Scan for the cell matching the given text and deliver its [X, Y] coordinate at center. 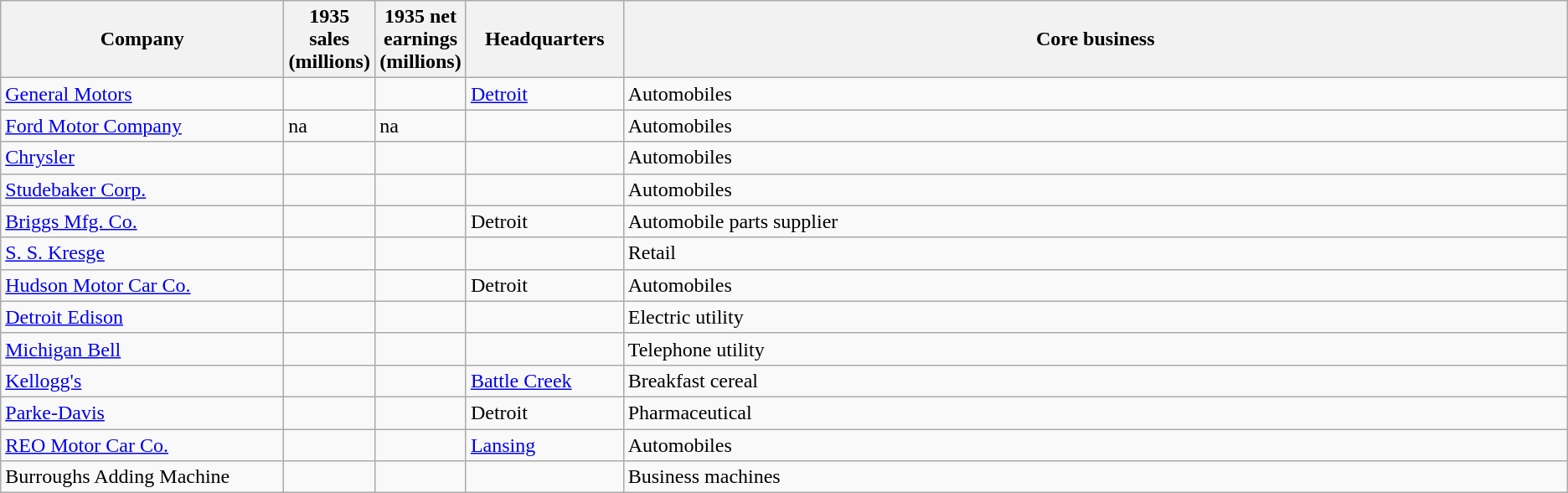
Core business [1096, 39]
Lansing [544, 445]
Business machines [1096, 477]
Michigan Bell [142, 349]
General Motors [142, 94]
Chrysler [142, 158]
Headquarters [544, 39]
Pharmaceutical [1096, 413]
Detroit Edison [142, 317]
Breakfast cereal [1096, 381]
Battle Creek [544, 381]
1935 sales (millions) [330, 39]
REO Motor Car Co. [142, 445]
Studebaker Corp. [142, 189]
Briggs Mfg. Co. [142, 221]
Retail [1096, 253]
Ford Motor Company [142, 126]
Kellogg's [142, 381]
Burroughs Adding Machine [142, 477]
Electric utility [1096, 317]
Telephone utility [1096, 349]
Parke-Davis [142, 413]
Company [142, 39]
S. S. Kresge [142, 253]
Hudson Motor Car Co. [142, 285]
Automobile parts supplier [1096, 221]
1935 net earnings (millions) [420, 39]
